Identify which cell holds the provided text, then report its (X, Y) central coordinate. 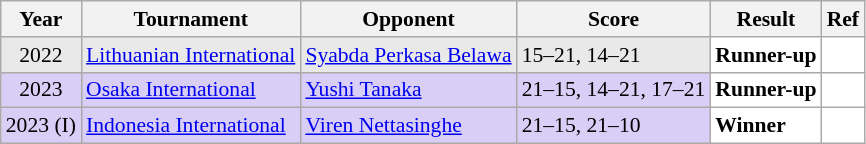
2023 (I) (41, 126)
Tournament (190, 19)
Osaka International (190, 90)
15–21, 14–21 (614, 55)
2023 (41, 90)
2022 (41, 55)
Ref (843, 19)
Result (766, 19)
Opponent (408, 19)
Year (41, 19)
Indonesia International (190, 126)
21–15, 21–10 (614, 126)
Syabda Perkasa Belawa (408, 55)
21–15, 14–21, 17–21 (614, 90)
Winner (766, 126)
Viren Nettasinghe (408, 126)
Score (614, 19)
Lithuanian International (190, 55)
Yushi Tanaka (408, 90)
